Extract the [x, y] coordinate from the center of the cell holding the provided text.  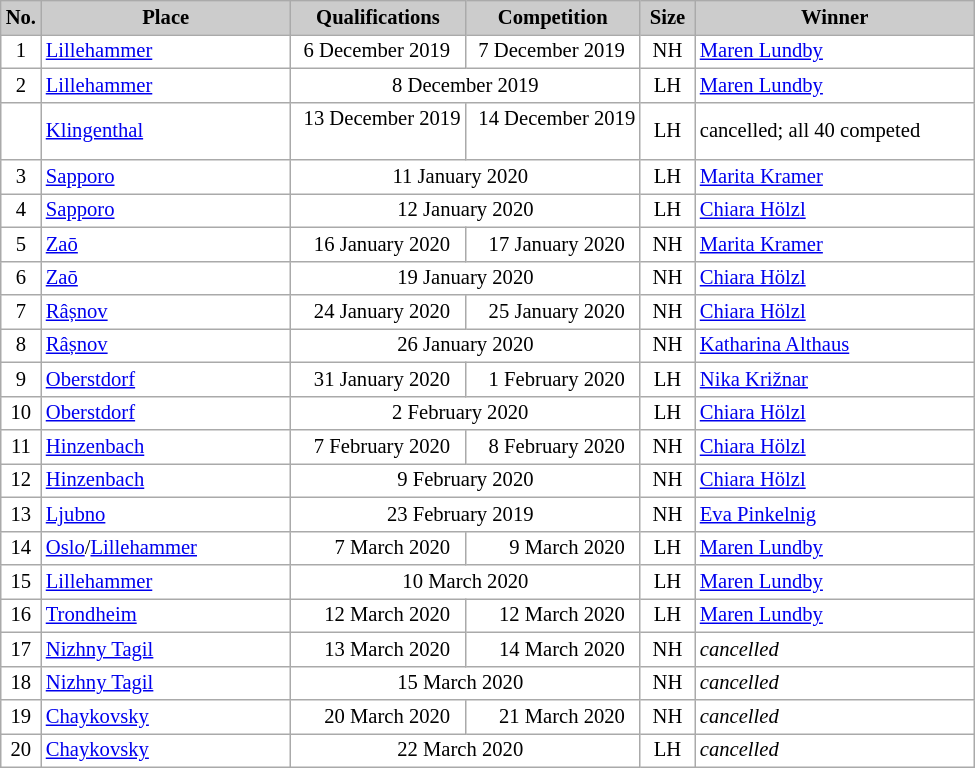
16 January 2020 [378, 244]
19 [21, 717]
6 December 2019 [378, 51]
Klingenthal [166, 131]
13 [21, 514]
13 December 2019 [378, 131]
10 March 2020 [466, 581]
24 January 2020 [378, 311]
12 [21, 480]
17 January 2020 [552, 244]
8 [21, 345]
14 March 2020 [552, 649]
Katharina Althaus [835, 345]
22 March 2020 [466, 750]
No. [21, 17]
11 January 2020 [466, 177]
Eva Pinkelnig [835, 514]
Competition [552, 17]
13 March 2020 [378, 649]
7 December 2019 [552, 51]
14 [21, 548]
2 [21, 85]
7 February 2020 [378, 447]
9 February 2020 [466, 480]
25 January 2020 [552, 311]
Winner [835, 17]
20 March 2020 [378, 717]
6 [21, 278]
31 January 2020 [378, 379]
19 January 2020 [466, 278]
14 December 2019 [552, 131]
1 [21, 51]
9 [21, 379]
5 [21, 244]
15 March 2020 [466, 683]
17 [21, 649]
7 [21, 311]
Ljubno [166, 514]
15 [21, 581]
Size [668, 17]
4 [21, 210]
8 December 2019 [466, 85]
20 [21, 750]
Oslo/Lillehammer [166, 548]
Trondheim [166, 615]
21 March 2020 [552, 717]
8 February 2020 [552, 447]
10 [21, 413]
Place [166, 17]
Nika Križnar [835, 379]
3 [21, 177]
1 February 2020 [552, 379]
23 February 2019 [466, 514]
18 [21, 683]
9 March 2020 [552, 548]
11 [21, 447]
26 January 2020 [466, 345]
cancelled; all 40 competed [835, 131]
7 March 2020 [378, 548]
12 January 2020 [466, 210]
2 February 2020 [466, 413]
16 [21, 615]
Qualifications [378, 17]
